Find where the given text appears and provide that cell's center as (x, y) coordinate. 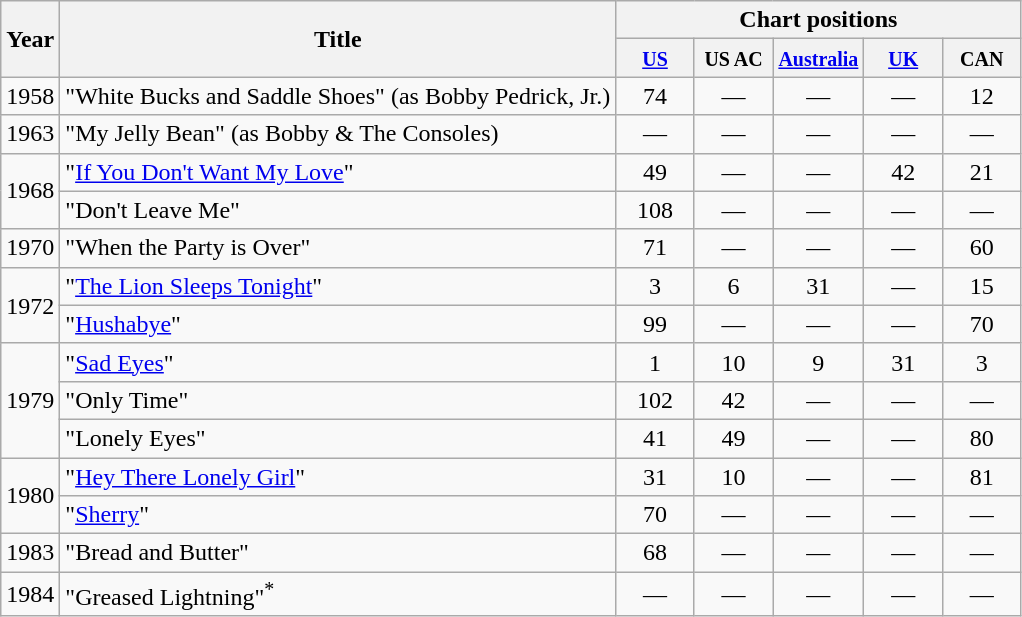
"When the Party is Over" (338, 248)
80 (982, 438)
"Don't Leave Me" (338, 210)
15 (982, 286)
68 (656, 553)
1984 (30, 594)
Title (338, 39)
99 (656, 324)
"Hushabye" (338, 324)
Year (30, 39)
"Sherry" (338, 515)
US AC (734, 58)
60 (982, 248)
1983 (30, 553)
1980 (30, 496)
9 (818, 362)
"Lonely Eyes" (338, 438)
"Greased Lightning"* (338, 594)
"Bread and Butter" (338, 553)
"Hey There Lonely Girl" (338, 477)
41 (656, 438)
CAN (982, 58)
"If You Don't Want My Love" (338, 172)
71 (656, 248)
12 (982, 96)
1 (656, 362)
Chart positions (818, 20)
US (656, 58)
74 (656, 96)
1979 (30, 400)
21 (982, 172)
"Only Time" (338, 400)
"Sad Eyes" (338, 362)
6 (734, 286)
Australia (818, 58)
"White Bucks and Saddle Shoes" (as Bobby Pedrick, Jr.) (338, 96)
102 (656, 400)
81 (982, 477)
1970 (30, 248)
108 (656, 210)
UK (904, 58)
"My Jelly Bean" (as Bobby & The Consoles) (338, 134)
1963 (30, 134)
1968 (30, 191)
"The Lion Sleeps Tonight" (338, 286)
1958 (30, 96)
1972 (30, 305)
